Output the (x, y) coordinate of the center of the cell containing the given text.  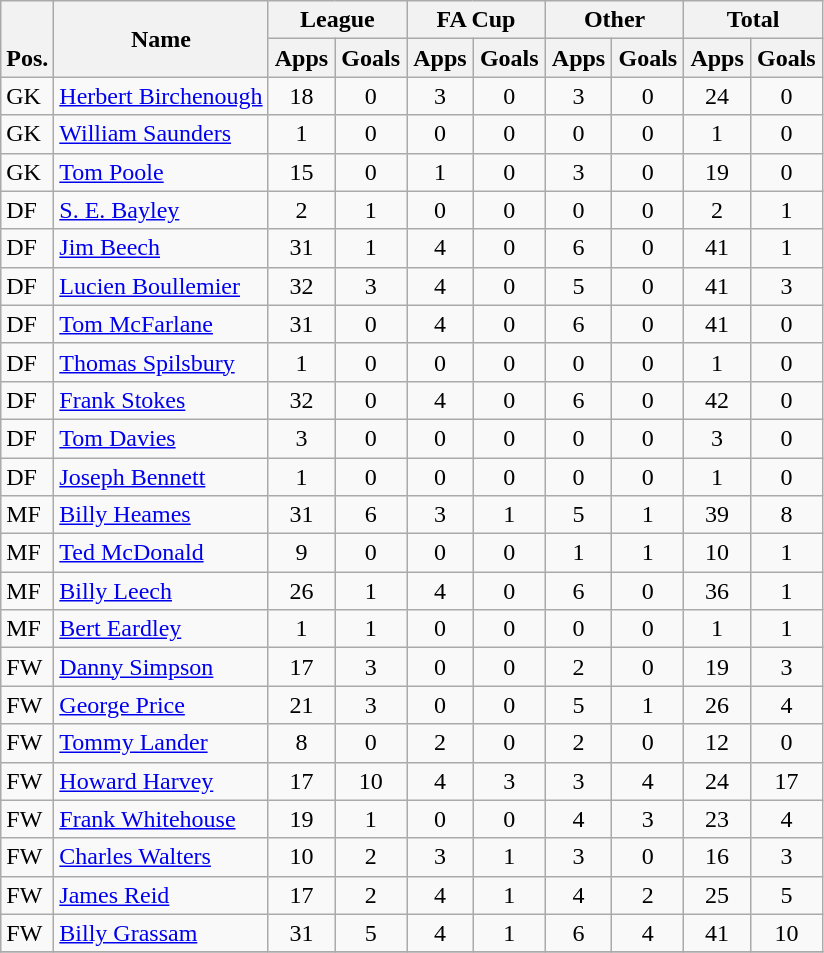
Lucien Boullemier (161, 286)
Tommy Lander (161, 743)
Name (161, 39)
Tom Poole (161, 172)
S. E. Bayley (161, 210)
Pos. (28, 39)
Tom Davies (161, 438)
Jim Beech (161, 248)
Ted McDonald (161, 553)
Charles Walters (161, 857)
12 (718, 743)
39 (718, 515)
42 (718, 400)
Danny Simpson (161, 667)
36 (718, 591)
Bert Eardley (161, 629)
League (338, 20)
William Saunders (161, 134)
21 (302, 705)
Howard Harvey (161, 781)
Billy Grassam (161, 933)
Frank Whitehouse (161, 819)
Herbert Birchenough (161, 96)
Thomas Spilsbury (161, 362)
Joseph Bennett (161, 477)
Other (614, 20)
Total (754, 20)
23 (718, 819)
16 (718, 857)
15 (302, 172)
George Price (161, 705)
FA Cup (476, 20)
Tom McFarlane (161, 324)
18 (302, 96)
James Reid (161, 895)
9 (302, 553)
25 (718, 895)
Billy Heames (161, 515)
Frank Stokes (161, 400)
Billy Leech (161, 591)
